Determine the (X, Y) coordinate at the center of the cell enclosing the given text.  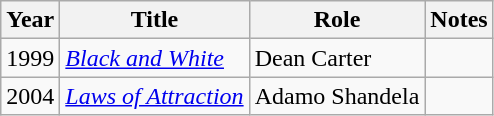
1999 (30, 58)
2004 (30, 96)
Role (337, 20)
Adamo Shandela (337, 96)
Laws of Attraction (154, 96)
Dean Carter (337, 58)
Black and White (154, 58)
Title (154, 20)
Notes (459, 20)
Year (30, 20)
